For the text-containing cell, return its midpoint in (X, Y) coordinate format. 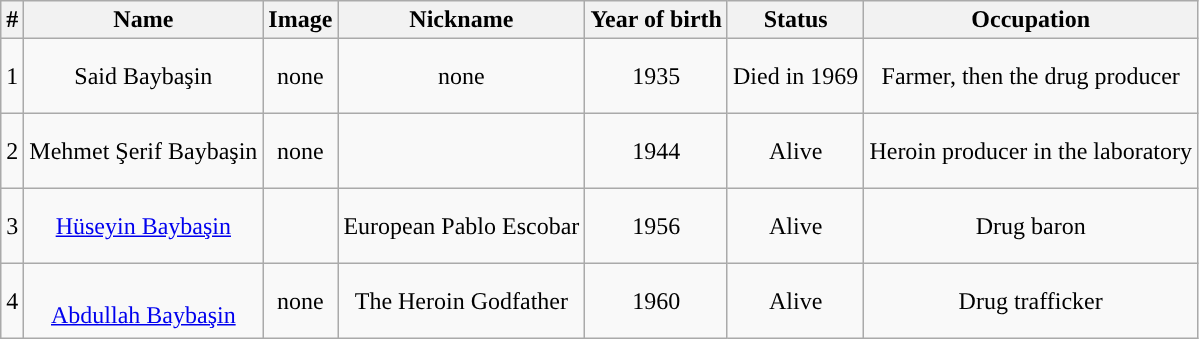
Hüseyin Baybaşin (144, 226)
1944 (656, 152)
The Heroin Godfather (462, 302)
3 (12, 226)
Abdullah Baybaşin (144, 302)
Died in 1969 (795, 76)
1960 (656, 302)
Nickname (462, 20)
4 (12, 302)
Name (144, 20)
Mehmet Şerif Baybaşin (144, 152)
Farmer, then the drug producer (1031, 76)
1 (12, 76)
Status (795, 20)
# (12, 20)
Drug baron (1031, 226)
European Pablo Escobar (462, 226)
Occupation (1031, 20)
Heroin producer in the laboratory (1031, 152)
2 (12, 152)
Image (300, 20)
Year of birth (656, 20)
1956 (656, 226)
Drug trafficker (1031, 302)
1935 (656, 76)
Said Baybaşin (144, 76)
